Identify which cell holds the provided text, then report its [x, y] central coordinate. 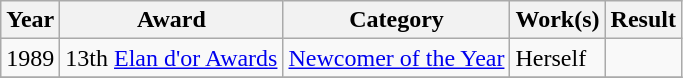
13th Elan d'or Awards [172, 58]
Category [396, 20]
Newcomer of the Year [396, 58]
Work(s) [558, 20]
Year [30, 20]
Result [643, 20]
Award [172, 20]
1989 [30, 58]
Herself [558, 58]
